Locate the cell with the specified text and output its (x, y) center coordinate. 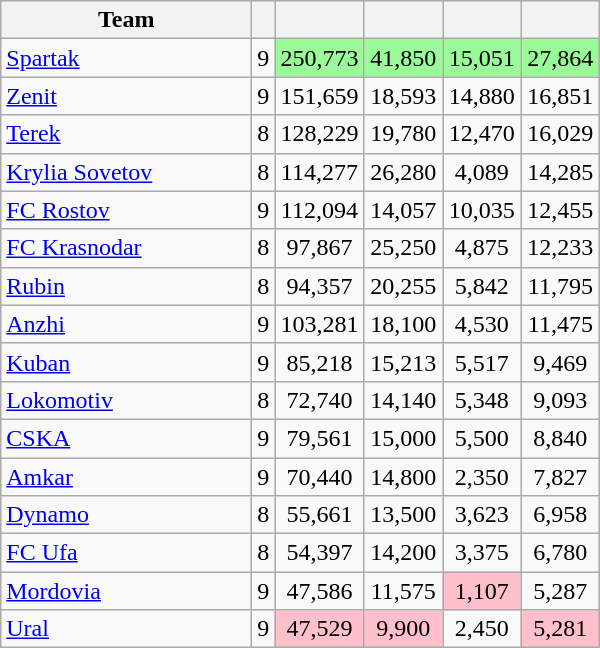
Kuban (126, 362)
1,107 (482, 591)
79,561 (320, 438)
3,375 (482, 553)
14,057 (404, 210)
14,800 (404, 477)
3,623 (482, 515)
15,000 (404, 438)
Krylia Sovetov (126, 172)
16,029 (560, 134)
Terek (126, 134)
Rubin (126, 286)
54,397 (320, 553)
5,500 (482, 438)
9,900 (404, 629)
11,475 (560, 324)
4,530 (482, 324)
5,517 (482, 362)
47,529 (320, 629)
6,958 (560, 515)
97,867 (320, 248)
14,285 (560, 172)
13,500 (404, 515)
25,250 (404, 248)
Mordovia (126, 591)
CSKA (126, 438)
128,229 (320, 134)
103,281 (320, 324)
41,850 (404, 58)
9,093 (560, 400)
14,140 (404, 400)
Amkar (126, 477)
151,659 (320, 96)
2,350 (482, 477)
55,661 (320, 515)
FC Ufa (126, 553)
7,827 (560, 477)
9,469 (560, 362)
15,051 (482, 58)
70,440 (320, 477)
Ural (126, 629)
47,586 (320, 591)
12,470 (482, 134)
18,593 (404, 96)
11,575 (404, 591)
85,218 (320, 362)
250,773 (320, 58)
72,740 (320, 400)
15,213 (404, 362)
114,277 (320, 172)
FC Krasnodar (126, 248)
112,094 (320, 210)
26,280 (404, 172)
12,455 (560, 210)
5,287 (560, 591)
27,864 (560, 58)
10,035 (482, 210)
Dynamo (126, 515)
Team (126, 20)
8,840 (560, 438)
12,233 (560, 248)
18,100 (404, 324)
Anzhi (126, 324)
4,875 (482, 248)
Lokomotiv (126, 400)
5,348 (482, 400)
5,281 (560, 629)
2,450 (482, 629)
6,780 (560, 553)
14,200 (404, 553)
FC Rostov (126, 210)
11,795 (560, 286)
19,780 (404, 134)
Zenit (126, 96)
94,357 (320, 286)
16,851 (560, 96)
14,880 (482, 96)
5,842 (482, 286)
Spartak (126, 58)
20,255 (404, 286)
4,089 (482, 172)
